Output the (X, Y) coordinate of the center of the cell containing the given text.  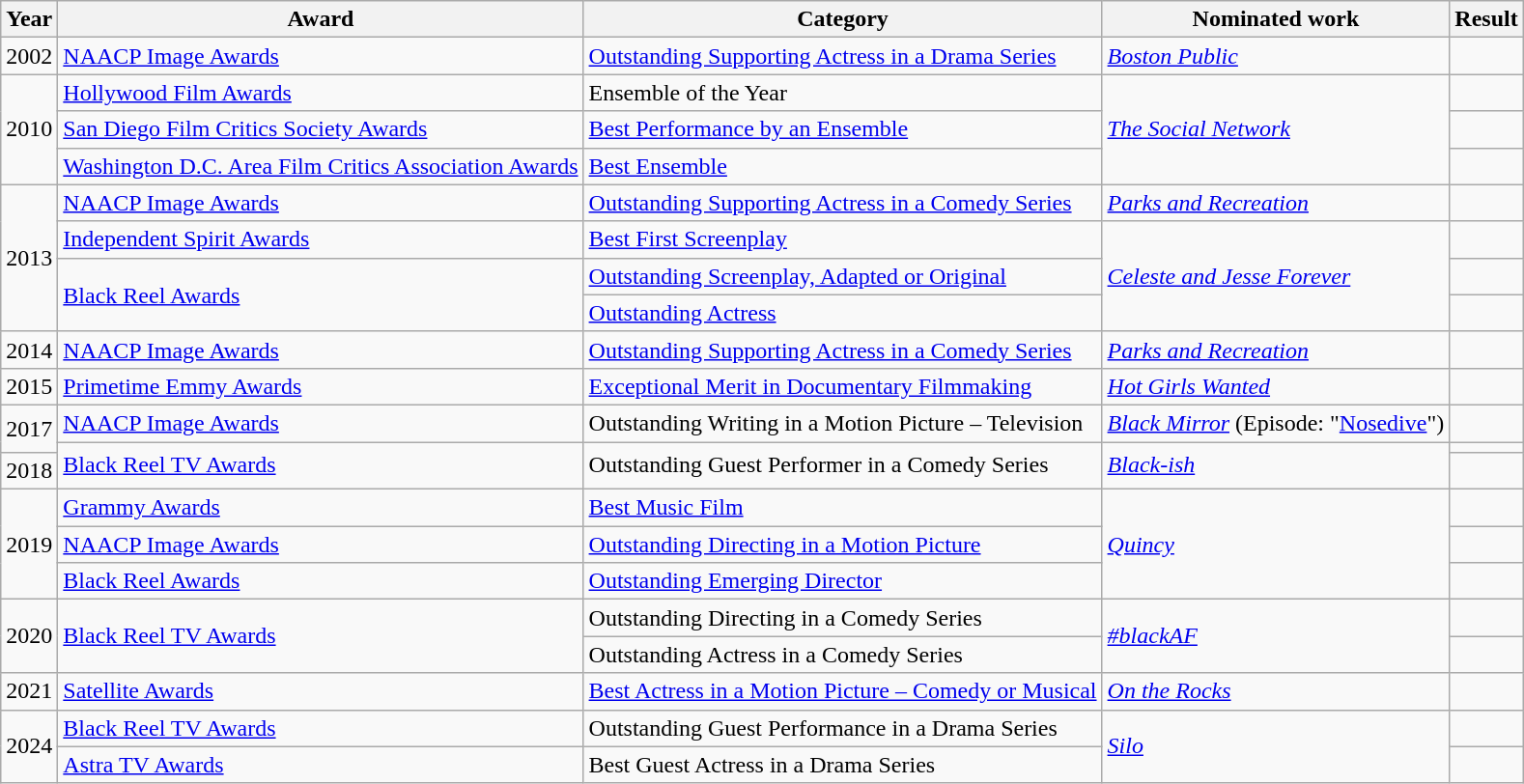
Primetime Emmy Awards (321, 386)
Best Performance by an Ensemble (842, 129)
2024 (29, 746)
Award (321, 19)
#blackAF (1276, 636)
2018 (29, 471)
Best Ensemble (842, 166)
Best Music Film (842, 508)
Ensemble of the Year (842, 93)
Outstanding Directing in a Comedy Series (842, 618)
San Diego Film Critics Society Awards (321, 129)
2015 (29, 386)
Result (1486, 19)
Outstanding Actress (842, 313)
Quincy (1276, 545)
Hot Girls Wanted (1276, 386)
2014 (29, 350)
Black Mirror (Episode: "Nosedive") (1276, 423)
Outstanding Writing in a Motion Picture – Television (842, 423)
Astra TV Awards (321, 765)
Silo (1276, 746)
Nominated work (1276, 19)
2019 (29, 545)
Outstanding Actress in a Comedy Series (842, 655)
Celeste and Jesse Forever (1276, 276)
Exceptional Merit in Documentary Filmmaking (842, 386)
2013 (29, 258)
2010 (29, 129)
Best First Screenplay (842, 239)
Best Actress in a Motion Picture – Comedy or Musical (842, 691)
2021 (29, 691)
2002 (29, 56)
2020 (29, 636)
Outstanding Supporting Actress in a Drama Series (842, 56)
Outstanding Emerging Director (842, 581)
Outstanding Guest Performance in a Drama Series (842, 728)
Independent Spirit Awards (321, 239)
Outstanding Directing in a Motion Picture (842, 545)
2017 (29, 429)
On the Rocks (1276, 691)
Grammy Awards (321, 508)
Boston Public (1276, 56)
Year (29, 19)
Satellite Awards (321, 691)
Outstanding Guest Performer in a Comedy Series (842, 465)
Outstanding Screenplay, Adapted or Original (842, 276)
Category (842, 19)
Washington D.C. Area Film Critics Association Awards (321, 166)
Best Guest Actress in a Drama Series (842, 765)
The Social Network (1276, 129)
Black-ish (1276, 465)
Hollywood Film Awards (321, 93)
